From the cell containing the given text, extract its center point as [x, y] coordinate. 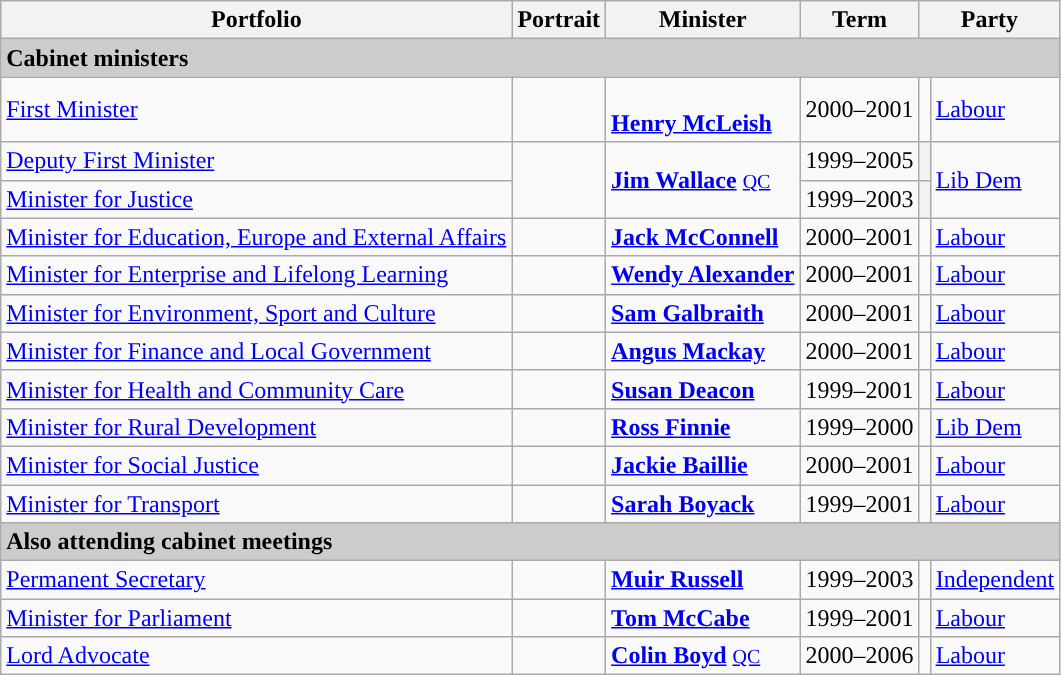
Minister for Finance and Local Government [256, 351]
Minister for Environment, Sport and Culture [256, 313]
Jack McConnell [703, 237]
1999–2000 [860, 427]
Cabinet ministers [530, 58]
1999–2005 [860, 161]
Portrait [559, 20]
Minister for Parliament [256, 618]
Deputy First Minister [256, 161]
Lord Advocate [256, 656]
Jackie Baillie [703, 465]
Tom McCabe [703, 618]
Also attending cabinet meetings [530, 542]
Colin Boyd QC [703, 656]
Ross Finnie [703, 427]
Minister for Social Justice [256, 465]
Sam Galbraith [703, 313]
Minister for Enterprise and Lifelong Learning [256, 275]
Susan Deacon [703, 389]
Minister for Education, Europe and External Affairs [256, 237]
Term [860, 20]
Wendy Alexander [703, 275]
Muir Russell [703, 580]
Portfolio [256, 20]
Henry McLeish [703, 110]
Minister for Rural Development [256, 427]
Angus Mackay [703, 351]
Minister for Health and Community Care [256, 389]
Party [990, 20]
Minister for Transport [256, 503]
Independent [995, 580]
Minister for Justice [256, 199]
2000–2006 [860, 656]
Sarah Boyack [703, 503]
First Minister [256, 110]
Minister [703, 20]
Jim Wallace QC [703, 180]
Permanent Secretary [256, 580]
